Pinpoint the cell where the given text exists, returning its [x, y] midpoint coordinate. 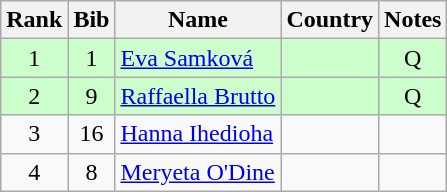
Bib [92, 20]
Name [198, 20]
9 [92, 96]
8 [92, 172]
Notes [413, 20]
3 [34, 134]
Country [330, 20]
Hanna Ihedioha [198, 134]
Meryeta O'Dine [198, 172]
Raffaella Brutto [198, 96]
4 [34, 172]
Eva Samková [198, 58]
Rank [34, 20]
2 [34, 96]
16 [92, 134]
